Determine the [x, y] coordinate at the center of the cell enclosing the given text.  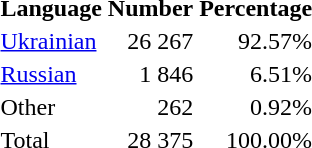
26 267 [150, 41]
262 [150, 107]
1 846 [150, 74]
